Search for the cell housing the specified text and yield its [x, y] center coordinate. 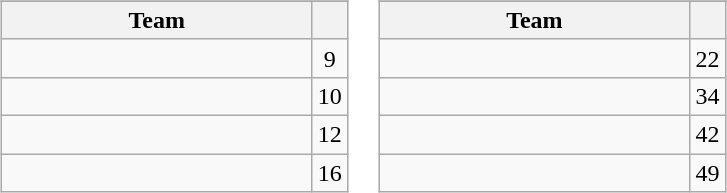
12 [330, 134]
9 [330, 58]
16 [330, 173]
34 [708, 96]
49 [708, 173]
10 [330, 96]
22 [708, 58]
42 [708, 134]
